Return [X, Y] of the center of cell containing provided text 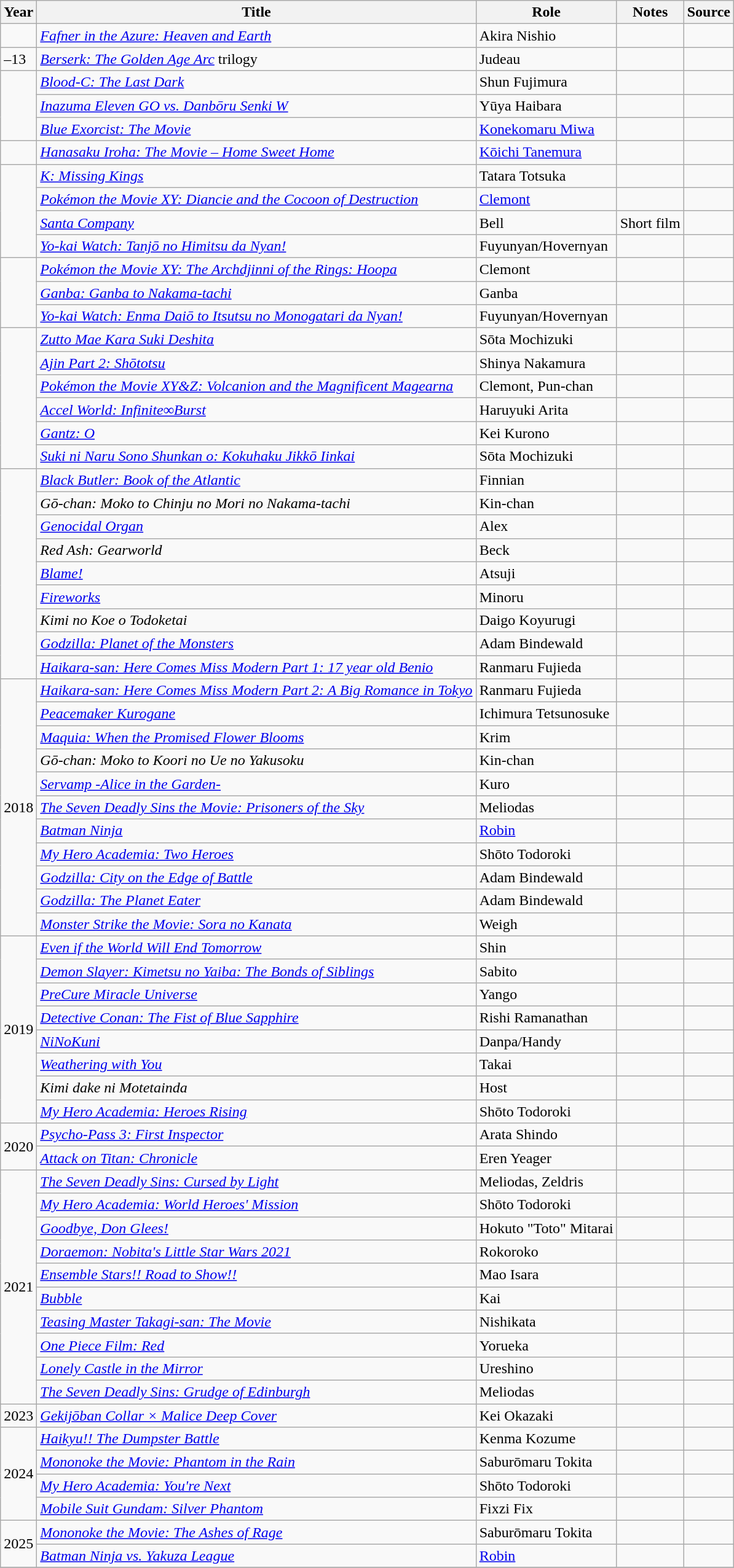
Fixzi Fix [546, 1509]
Blame! [256, 573]
Sabito [546, 971]
Kai [546, 1298]
Godzilla: The Planet Eater [256, 901]
Konekomaru Miwa [546, 129]
Accel World: Infinite∞Burst [256, 410]
Gō-chan: Moko to Koori no Ue no Yakusoku [256, 761]
Hokuto "Toto" Mitarai [546, 1228]
Notes [650, 12]
Nishikata [546, 1322]
Finnian [546, 480]
Berserk: The Golden Age Arc trilogy [256, 59]
Shinya Nakamura [546, 363]
Ganba [546, 293]
Ichimura Tetsunosuke [546, 714]
2024 [18, 1474]
Detective Conan: The Fist of Blue Sapphire [256, 1017]
Blue Exorcist: The Movie [256, 129]
Zutto Mae Kara Suki Deshita [256, 340]
Role [546, 12]
Monster Strike the Movie: Sora no Kanata [256, 924]
Gō-chan: Moko to Chinju no Mori no Nakama-tachi [256, 503]
Batman Ninja [256, 831]
Beck [546, 550]
Year [18, 12]
Atsuji [546, 573]
Kimi dake ni Motetainda [256, 1088]
Rishi Ramanathan [546, 1017]
Gantz: O [256, 433]
2018 [18, 807]
NiNoKuni [256, 1041]
PreCure Miracle Universe [256, 994]
Pokémon the Movie XY&Z: Volcanion and the Magnificent Magearna [256, 386]
2021 [18, 1287]
Mobile Suit Gundam: Silver Phantom [256, 1509]
2020 [18, 1147]
Haikyu!! The Dumpster Battle [256, 1439]
2023 [18, 1415]
Weathering with You [256, 1065]
Mao Isara [546, 1275]
My Hero Academia: World Heroes' Mission [256, 1205]
Ureshino [546, 1368]
Mononoke the Movie: Phantom in the Rain [256, 1462]
Haikara-san: Here Comes Miss Modern Part 1: 17 year old Benio [256, 667]
The Seven Deadly Sins the Movie: Prisoners of the Sky [256, 807]
Akira Nishio [546, 36]
Weigh [546, 924]
Haruyuki Arita [546, 410]
Krim [546, 737]
The Seven Deadly Sins: Cursed by Light [256, 1182]
K: Missing Kings [256, 176]
Batman Ninja vs. Yakuza League [256, 1556]
Kōichi Tanemura [546, 152]
Maquia: When the Promised Flower Blooms [256, 737]
Danpa/Handy [546, 1041]
Bubble [256, 1298]
Santa Company [256, 222]
Suki ni Naru Sono Shunkan o: Kokuhaku Jikkō Iinkai [256, 457]
Peacemaker Kurogane [256, 714]
Pokémon the Movie XY: Diancie and the Cocoon of Destruction [256, 199]
Fafner in the Azure: Heaven and Earth [256, 36]
Lonely Castle in the Mirror [256, 1368]
Kimi no Koe o Todoketai [256, 620]
One Piece Film: Red [256, 1345]
Godzilla: City on the Edge of Battle [256, 877]
Genocidal Organ [256, 527]
Kenma Kozume [546, 1439]
Yango [546, 994]
Godzilla: Planet of the Monsters [256, 643]
My Hero Academia: Heroes Rising [256, 1111]
Yorueka [546, 1345]
Kuro [546, 784]
Servamp -Alice in the Garden- [256, 784]
Ensemble Stars!! Road to Show!! [256, 1275]
Arata Shindo [546, 1135]
Haikara-san: Here Comes Miss Modern Part 2: A Big Romance in Tokyo [256, 691]
Attack on Titan: Chronicle [256, 1158]
Title [256, 12]
Demon Slayer: Kimetsu no Yaiba: The Bonds of Siblings [256, 971]
2025 [18, 1544]
Inazuma Eleven GO vs. Danbōru Senki W [256, 106]
2019 [18, 1029]
Teasing Master Takagi-san: The Movie [256, 1322]
Tatara Totsuka [546, 176]
Blood-C: The Last Dark [256, 82]
Ganba: Ganba to Nakama-tachi [256, 293]
Yo-kai Watch: Enma Daiō to Itsutsu no Monogatari da Nyan! [256, 316]
Takai [546, 1065]
Goodbye, Don Glees! [256, 1228]
Kei Kurono [546, 433]
Clemont, Pun-chan [546, 386]
Eren Yeager [546, 1158]
The Seven Deadly Sins: Grudge of Edinburgh [256, 1392]
Psycho-Pass 3: First Inspector [256, 1135]
Daigo Koyurugi [546, 620]
Meliodas, Zeldris [546, 1182]
Pokémon the Movie XY: The Archdjinni of the Rings: Hoopa [256, 269]
Shun Fujimura [546, 82]
Host [546, 1088]
Source [708, 12]
Judeau [546, 59]
Minoru [546, 597]
Ajin Part 2: Shōtotsu [256, 363]
Kei Okazaki [546, 1415]
Short film [650, 222]
Red Ash: Gearworld [256, 550]
My Hero Academia: Two Heroes [256, 854]
Mononoke the Movie: The Ashes of Rage [256, 1532]
Shin [546, 947]
Black Butler: Book of the Atlantic [256, 480]
Doraemon: Nobita's Little Star Wars 2021 [256, 1252]
My Hero Academia: You're Next [256, 1486]
Yo-kai Watch: Tanjō no Himitsu da Nyan! [256, 246]
Fireworks [256, 597]
Bell [546, 222]
Yūya Haibara [546, 106]
–13 [18, 59]
Gekijōban Collar × Malice Deep Cover [256, 1415]
Rokoroko [546, 1252]
Even if the World Will End Tomorrow [256, 947]
Hanasaku Iroha: The Movie – Home Sweet Home [256, 152]
Alex [546, 527]
